Return (x, y) of the center of cell containing provided text 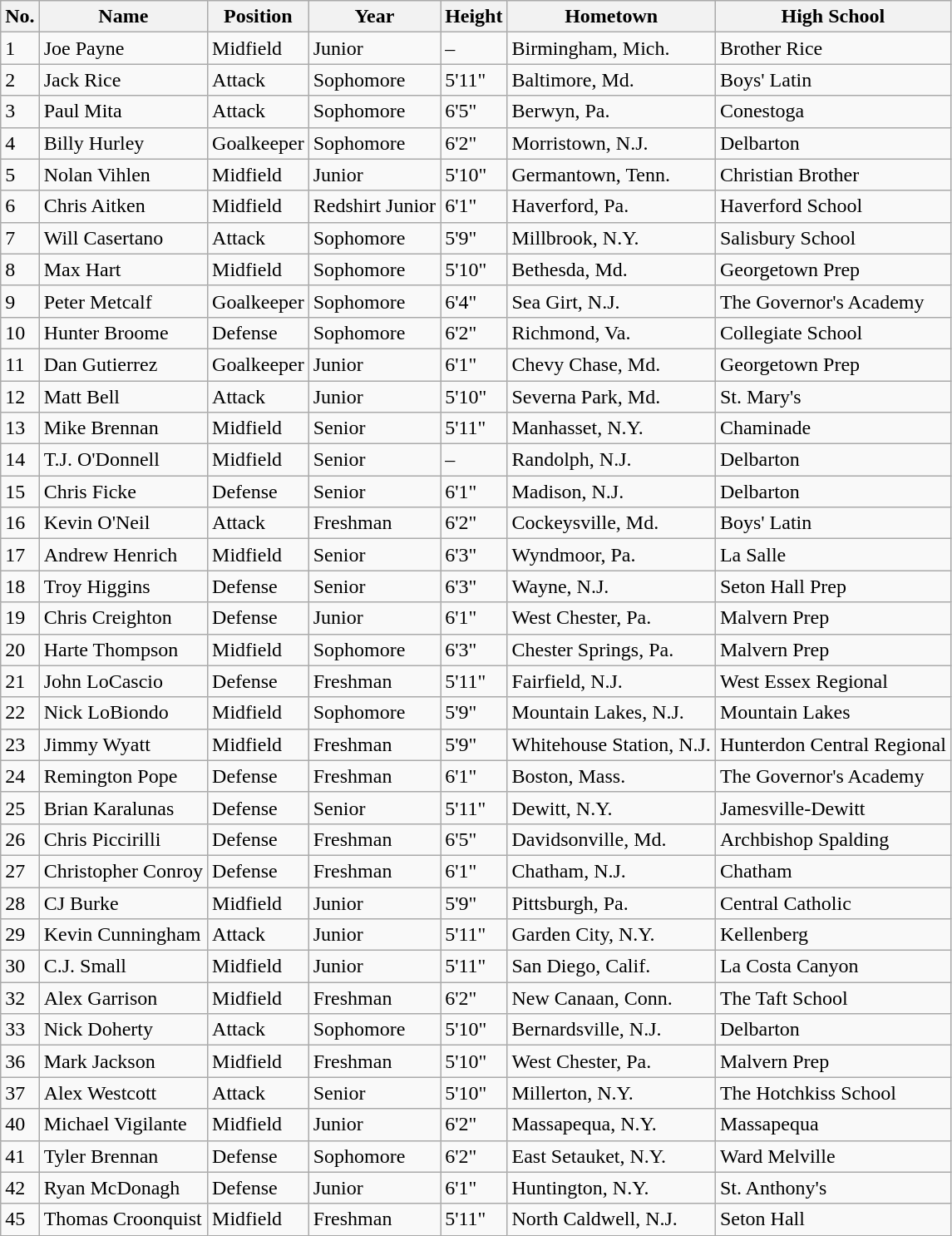
26 (20, 839)
CJ Burke (123, 902)
28 (20, 902)
Chris Piccirilli (123, 839)
6 (20, 206)
Ward Melville (833, 1156)
30 (20, 967)
Dan Gutierrez (123, 364)
9 (20, 301)
2 (20, 80)
The Hotchkiss School (833, 1093)
Michael Vigilante (123, 1125)
Boston, Mass. (611, 776)
Chevy Chase, Md. (611, 364)
Alex Westcott (123, 1093)
Davidsonville, Md. (611, 839)
25 (20, 808)
Height (474, 17)
42 (20, 1188)
Mike Brennan (123, 428)
St. Anthony's (833, 1188)
41 (20, 1156)
Chris Ficke (123, 492)
The Taft School (833, 998)
10 (20, 333)
Peter Metcalf (123, 301)
Pittsburgh, Pa. (611, 902)
33 (20, 1030)
17 (20, 555)
36 (20, 1061)
Fairfield, N.J. (611, 681)
Harte Thompson (123, 650)
Mark Jackson (123, 1061)
Birmingham, Mich. (611, 48)
East Setauket, N.Y. (611, 1156)
Will Casertano (123, 238)
Billy Hurley (123, 143)
Dewitt, N.Y. (611, 808)
Salisbury School (833, 238)
North Caldwell, N.J. (611, 1219)
Jimmy Wyatt (123, 744)
21 (20, 681)
4 (20, 143)
24 (20, 776)
20 (20, 650)
Redshirt Junior (374, 206)
Nick LoBiondo (123, 713)
Archbishop Spalding (833, 839)
Ryan McDonagh (123, 1188)
Position (259, 17)
12 (20, 397)
Mountain Lakes, N.J. (611, 713)
Year (374, 17)
Kellenberg (833, 935)
Severna Park, Md. (611, 397)
Haverford, Pa. (611, 206)
Huntington, N.Y. (611, 1188)
La Costa Canyon (833, 967)
T.J. O'Donnell (123, 460)
Christopher Conroy (123, 871)
Baltimore, Md. (611, 80)
Chatham (833, 871)
18 (20, 586)
Whitehouse Station, N.J. (611, 744)
8 (20, 269)
Chris Creighton (123, 618)
New Canaan, Conn. (611, 998)
Wyndmoor, Pa. (611, 555)
15 (20, 492)
45 (20, 1219)
Chester Springs, Pa. (611, 650)
Nick Doherty (123, 1030)
Sea Girt, N.J. (611, 301)
No. (20, 17)
6'4" (474, 301)
Mountain Lakes (833, 713)
Haverford School (833, 206)
Central Catholic (833, 902)
Matt Bell (123, 397)
Joe Payne (123, 48)
West Essex Regional (833, 681)
Troy Higgins (123, 586)
11 (20, 364)
Kevin Cunningham (123, 935)
Millerton, N.Y. (611, 1093)
Hometown (611, 17)
Germantown, Tenn. (611, 175)
John LoCascio (123, 681)
Millbrook, N.Y. (611, 238)
St. Mary's (833, 397)
La Salle (833, 555)
San Diego, Calif. (611, 967)
16 (20, 523)
29 (20, 935)
Thomas Croonquist (123, 1219)
14 (20, 460)
Remington Pope (123, 776)
Brother Rice (833, 48)
32 (20, 998)
13 (20, 428)
Jack Rice (123, 80)
Nolan Vihlen (123, 175)
Collegiate School (833, 333)
Manhasset, N.Y. (611, 428)
Wayne, N.J. (611, 586)
Name (123, 17)
Hunterdon Central Regional (833, 744)
3 (20, 111)
27 (20, 871)
Kevin O'Neil (123, 523)
Andrew Henrich (123, 555)
Jamesville-Dewitt (833, 808)
Seton Hall (833, 1219)
19 (20, 618)
C.J. Small (123, 967)
40 (20, 1125)
Alex Garrison (123, 998)
Seton Hall Prep (833, 586)
Garden City, N.Y. (611, 935)
High School (833, 17)
22 (20, 713)
Randolph, N.J. (611, 460)
Bernardsville, N.J. (611, 1030)
23 (20, 744)
Tyler Brennan (123, 1156)
37 (20, 1093)
Hunter Broome (123, 333)
Berwyn, Pa. (611, 111)
Morristown, N.J. (611, 143)
Brian Karalunas (123, 808)
Chatham, N.J. (611, 871)
Conestoga (833, 111)
Chris Aitken (123, 206)
Paul Mita (123, 111)
Chaminade (833, 428)
Richmond, Va. (611, 333)
Massapequa, N.Y. (611, 1125)
1 (20, 48)
5 (20, 175)
Max Hart (123, 269)
Madison, N.J. (611, 492)
Bethesda, Md. (611, 269)
7 (20, 238)
Massapequa (833, 1125)
Christian Brother (833, 175)
Cockeysville, Md. (611, 523)
